Detect which cell encompasses the target text, then output its (X, Y) center coordinate. 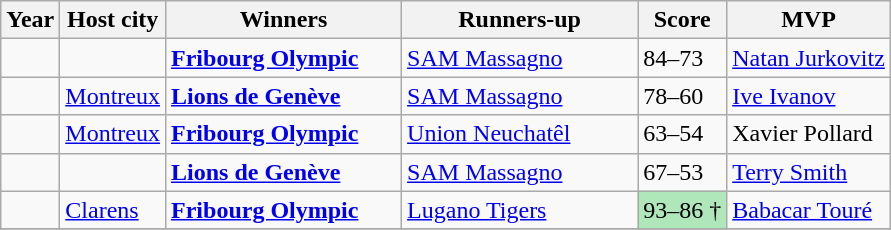
Clarens (113, 210)
78–60 (682, 96)
Runners-up (520, 20)
Natan Jurkovitz (809, 58)
Ive Ivanov (809, 96)
Score (682, 20)
Xavier Pollard (809, 134)
63–54 (682, 134)
Babacar Touré (809, 210)
Winners (284, 20)
Year (30, 20)
84–73 (682, 58)
Lugano Tigers (520, 210)
Terry Smith (809, 172)
MVP (809, 20)
Host city (113, 20)
93–86 † (682, 210)
67–53 (682, 172)
Union Neuchatêl (520, 134)
